Identify which cell holds the provided text, then report its [x, y] central coordinate. 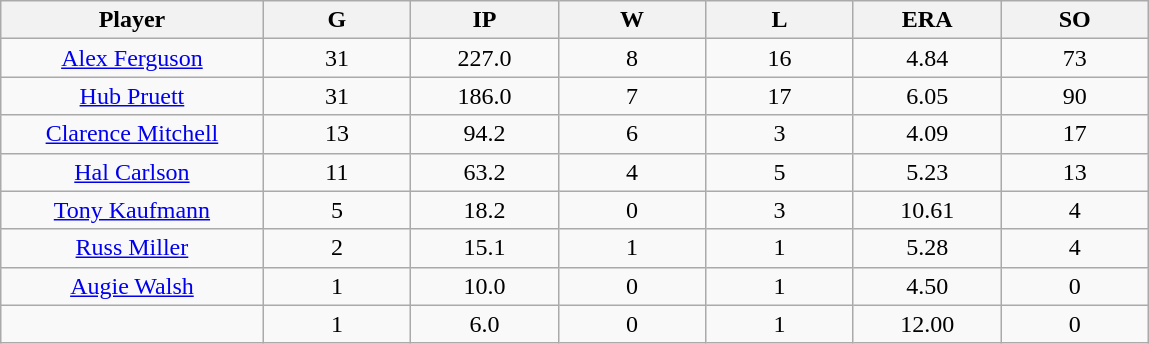
Clarence Mitchell [132, 134]
8 [632, 58]
Russ Miller [132, 248]
16 [780, 58]
63.2 [485, 172]
SO [1075, 20]
Hal Carlson [132, 172]
227.0 [485, 58]
Alex Ferguson [132, 58]
L [780, 20]
2 [337, 248]
Tony Kaufmann [132, 210]
Player [132, 20]
12.00 [927, 324]
W [632, 20]
Hub Pruett [132, 96]
10.0 [485, 286]
94.2 [485, 134]
10.61 [927, 210]
186.0 [485, 96]
IP [485, 20]
Augie Walsh [132, 286]
ERA [927, 20]
4.84 [927, 58]
15.1 [485, 248]
4.09 [927, 134]
6.0 [485, 324]
90 [1075, 96]
6.05 [927, 96]
5.28 [927, 248]
18.2 [485, 210]
7 [632, 96]
4.50 [927, 286]
73 [1075, 58]
G [337, 20]
6 [632, 134]
11 [337, 172]
5.23 [927, 172]
